Return the (X, Y) coordinate for the center point of the cell that contains the specified text.  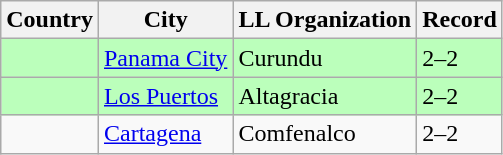
Los Puertos (165, 96)
Curundu (325, 58)
Country (50, 20)
Comfenalco (325, 134)
Altagracia (325, 96)
City (165, 20)
Record (460, 20)
Panama City (165, 58)
Cartagena (165, 134)
LL Organization (325, 20)
